Provide the [x, y] coordinate of the cell's center where the given text is located.  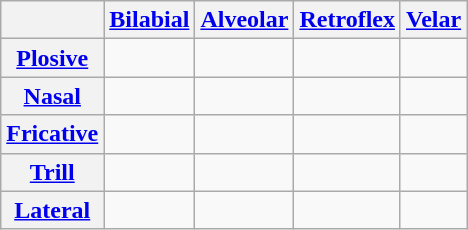
Nasal [52, 96]
Lateral [52, 210]
Fricative [52, 134]
Alveolar [244, 20]
Plosive [52, 58]
Trill [52, 172]
Retroflex [348, 20]
Velar [433, 20]
Bilabial [150, 20]
